Provide the (x, y) coordinate of the cell's center where the given text is located.  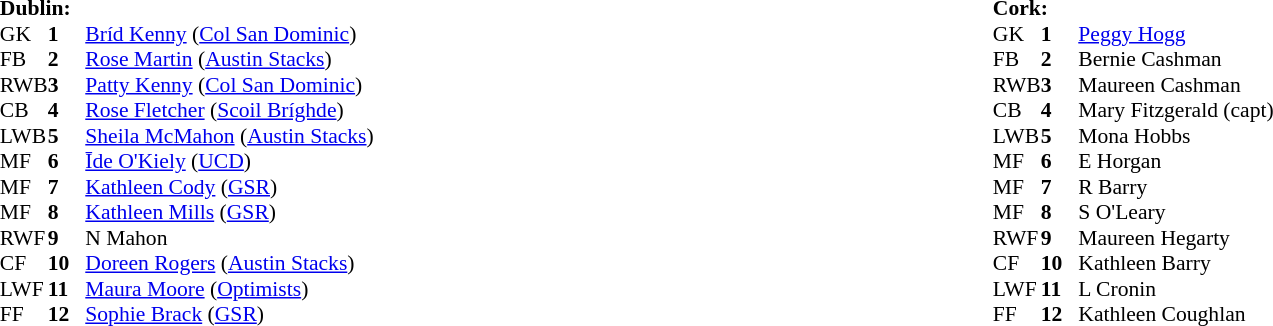
Kathleen Cody (GSR) (229, 187)
Bernie Cashman (1176, 59)
Maureen Cashman (1176, 85)
Kathleen Mills (GSR) (229, 213)
Rose Fletcher (Scoil Bríghde) (229, 111)
R Barry (1176, 187)
Maura Moore (Optimists) (229, 289)
Maureen Hegarty (1176, 238)
Rose Martin (Austin Stacks) (229, 59)
Īde O'Kiely (UCD) (229, 161)
Mary Fitzgerald (capt) (1176, 111)
Doreen Rogers (Austin Stacks) (229, 263)
Patty Kenny (Col San Dominic) (229, 85)
Mona Hobbs (1176, 136)
E Horgan (1176, 161)
L Cronin (1176, 289)
S O'Leary (1176, 213)
Peggy Hogg (1176, 34)
N Mahon (229, 238)
Bríd Kenny (Col San Dominic) (229, 34)
Sheila McMahon (Austin Stacks) (229, 136)
Kathleen Barry (1176, 263)
